Capture the cell that displays the provided text and extract its (X, Y) central coordinate. 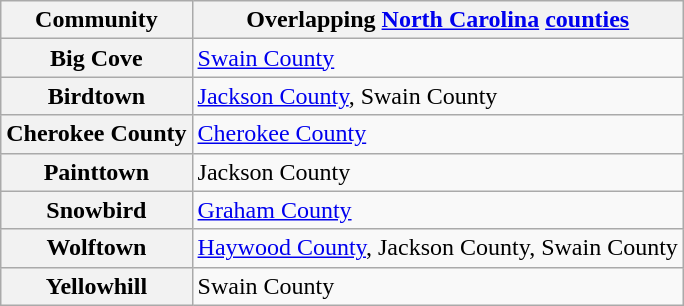
Big Cove (96, 58)
Graham County (438, 210)
Haywood County, Jackson County, Swain County (438, 248)
Yellowhill (96, 286)
Overlapping North Carolina counties (438, 20)
Jackson County (438, 172)
Painttown (96, 172)
Community (96, 20)
Wolftown (96, 248)
Birdtown (96, 96)
Jackson County, Swain County (438, 96)
Snowbird (96, 210)
